Return the (x, y) coordinate for the center point of the cell that contains the specified text.  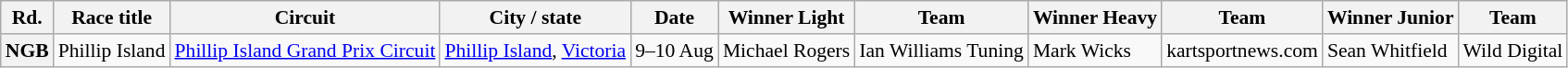
Mark Wicks (1095, 51)
Sean Whitfield (1390, 51)
Michael Rogers (787, 51)
Phillip Island Grand Prix Circuit (305, 51)
Circuit (305, 17)
Wild Digital (1513, 51)
Race title (112, 17)
NGB (28, 51)
Ian Williams Tuning (941, 51)
Winner Junior (1390, 17)
Rd. (28, 17)
kartsportnews.com (1242, 51)
Winner Light (787, 17)
City / state (535, 17)
Date (674, 17)
Phillip Island (112, 51)
Phillip Island, Victoria (535, 51)
9–10 Aug (674, 51)
Winner Heavy (1095, 17)
